Find where the given text appears and provide that cell's center as (X, Y) coordinate. 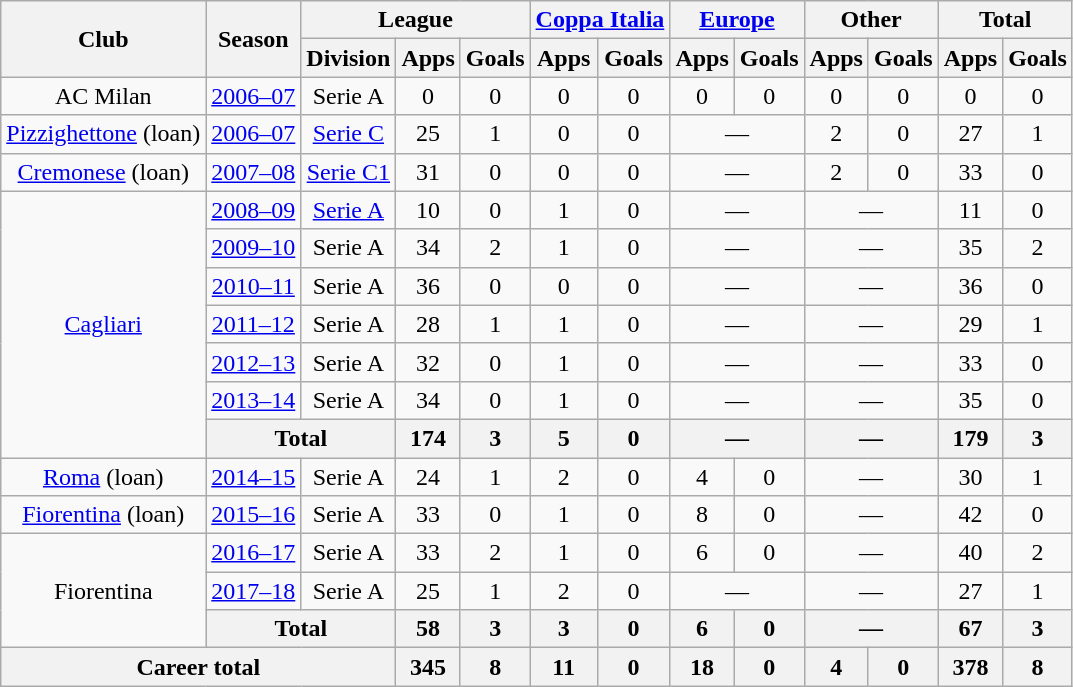
Coppa Italia (600, 20)
5 (564, 438)
18 (702, 667)
Division (348, 58)
67 (970, 629)
28 (428, 324)
AC Milan (104, 96)
42 (970, 515)
179 (970, 438)
2008–09 (254, 210)
Serie C (348, 134)
2017–18 (254, 591)
31 (428, 172)
378 (970, 667)
Europe (737, 20)
29 (970, 324)
Other (871, 20)
2014–15 (254, 477)
58 (428, 629)
Club (104, 39)
Career total (198, 667)
Cremonese (loan) (104, 172)
2007–08 (254, 172)
2012–13 (254, 362)
Fiorentina (104, 591)
Cagliari (104, 324)
League (416, 20)
2011–12 (254, 324)
2013–14 (254, 400)
24 (428, 477)
Pizzighettone (loan) (104, 134)
2010–11 (254, 286)
Serie C1 (348, 172)
2015–16 (254, 515)
Fiorentina (loan) (104, 515)
2016–17 (254, 553)
345 (428, 667)
Season (254, 39)
40 (970, 553)
10 (428, 210)
Roma (loan) (104, 477)
174 (428, 438)
2009–10 (254, 248)
32 (428, 362)
30 (970, 477)
